Determine the (X, Y) coordinate at the center of the cell enclosing the given text.  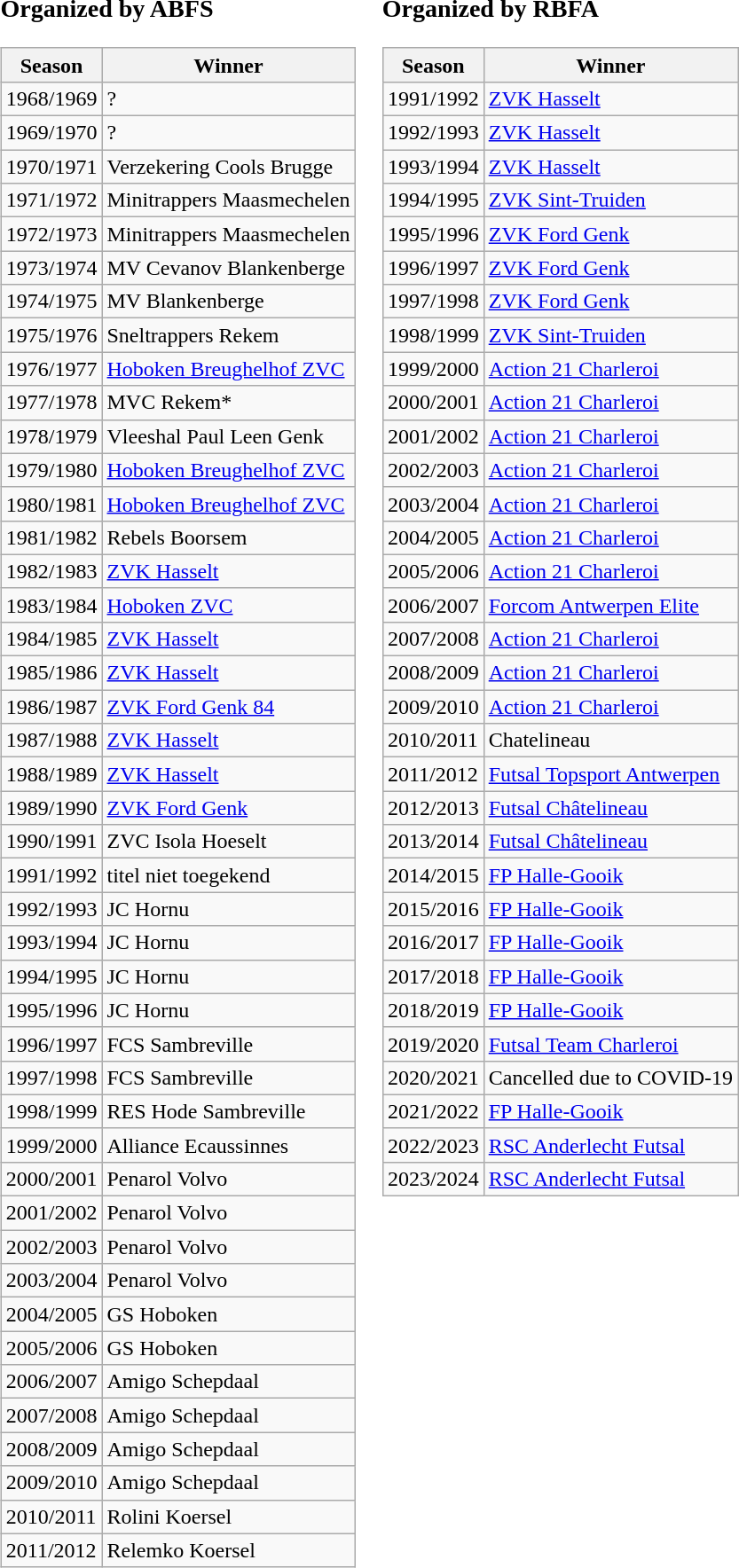
RES Hode Sambreville (229, 1111)
Futsal Topsport Antwerpen (610, 774)
titel niet toegekend (229, 875)
Chatelineau (610, 741)
1989/1990 (51, 808)
Futsal Team Charleroi (610, 1044)
ZVC Isola Hoeselt (229, 842)
1980/1981 (51, 504)
2017/2018 (433, 976)
1972/1973 (51, 234)
2020/2021 (433, 1078)
1982/1983 (51, 571)
MV Cevanov Blankenberge (229, 268)
Verzekering Cools Brugge (229, 167)
1970/1971 (51, 167)
2021/2022 (433, 1111)
1971/1972 (51, 200)
1979/1980 (51, 470)
Cancelled due to COVID-19 (610, 1078)
1973/1974 (51, 268)
2022/2023 (433, 1145)
Sneltrappers Rekem (229, 335)
1983/1984 (51, 605)
2013/2014 (433, 842)
2019/2020 (433, 1044)
1975/1976 (51, 335)
1978/1979 (51, 436)
1976/1977 (51, 369)
Vleeshal Paul Leen Genk (229, 436)
1985/1986 (51, 673)
2012/2013 (433, 808)
1968/1969 (51, 98)
1987/1988 (51, 741)
2018/2019 (433, 1010)
1984/1985 (51, 639)
2014/2015 (433, 875)
1969/1970 (51, 133)
1974/1975 (51, 302)
Relemko Koersel (229, 1550)
ZVK Ford Genk 84 (229, 707)
Forcom Antwerpen Elite (610, 605)
Hoboken ZVC (229, 605)
1986/1987 (51, 707)
1988/1989 (51, 774)
1981/1982 (51, 537)
2016/2017 (433, 943)
2023/2024 (433, 1179)
MV Blankenberge (229, 302)
1990/1991 (51, 842)
Alliance Ecaussinnes (229, 1145)
Rolini Koersel (229, 1517)
Rebels Boorsem (229, 537)
1977/1978 (51, 403)
MVC Rekem* (229, 403)
2015/2016 (433, 909)
